Determine the (X, Y) coordinate at the center of the cell enclosing the given text.  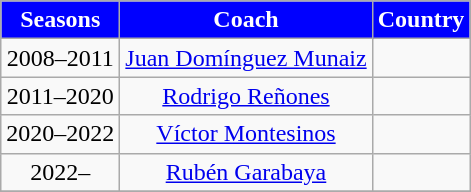
Rubén Garabaya (246, 172)
2022– (60, 172)
Seasons (60, 20)
Víctor Montesinos (246, 134)
Coach (246, 20)
2008–2011 (60, 58)
Country (421, 20)
2020–2022 (60, 134)
2011–2020 (60, 96)
Rodrigo Reñones (246, 96)
Juan Domínguez Munaiz (246, 58)
